For the text-containing cell, return its midpoint in (X, Y) coordinate format. 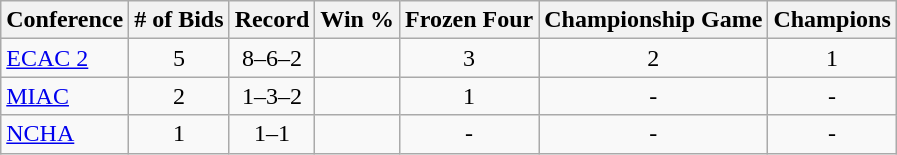
5 (179, 58)
MIAC (65, 96)
Championship Game (654, 20)
Record (272, 20)
1–1 (272, 134)
NCHA (65, 134)
1–3–2 (272, 96)
Conference (65, 20)
8–6–2 (272, 58)
Frozen Four (468, 20)
3 (468, 58)
Champions (832, 20)
Win % (358, 20)
# of Bids (179, 20)
ECAC 2 (65, 58)
